Capture the cell that displays the provided text and extract its [X, Y] central coordinate. 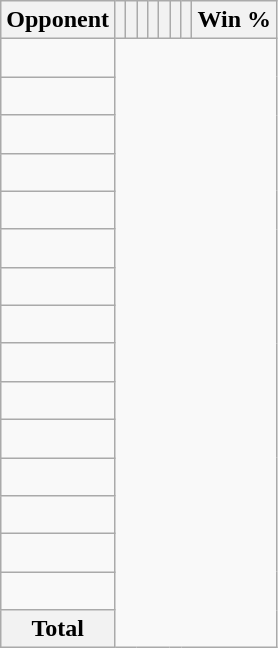
Win % [234, 20]
Opponent [58, 20]
Total [58, 629]
